Search for the cell housing the specified text and yield its [x, y] center coordinate. 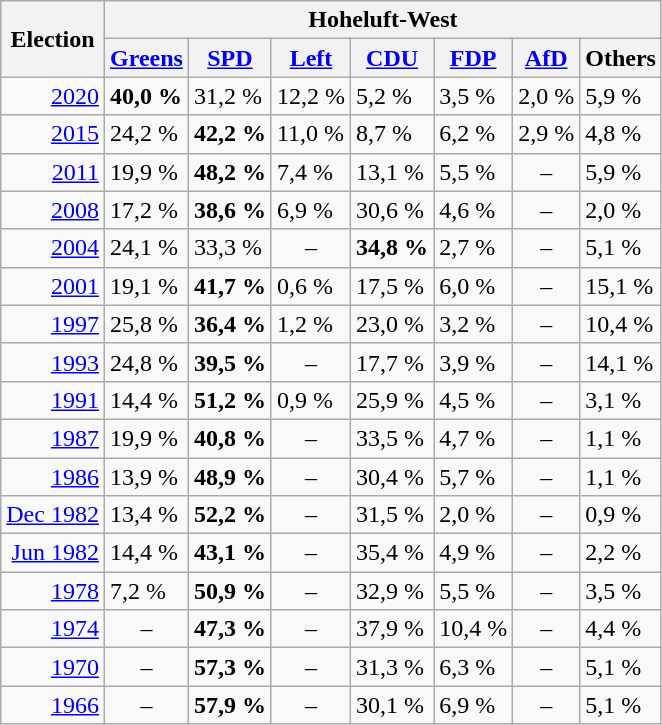
1978 [53, 591]
17,5 % [392, 286]
1970 [53, 667]
1,2 % [310, 324]
31,5 % [392, 515]
36,4 % [230, 324]
34,8 % [392, 248]
Greens [146, 58]
24,2 % [146, 134]
6,0 % [474, 286]
0,6 % [310, 286]
Others [621, 58]
24,8 % [146, 362]
11,0 % [310, 134]
2001 [53, 286]
7,2 % [146, 591]
25,9 % [392, 400]
37,9 % [392, 629]
3,1 % [621, 400]
24,1 % [146, 248]
2015 [53, 134]
43,1 % [230, 553]
17,2 % [146, 210]
6,3 % [474, 667]
CDU [392, 58]
30,6 % [392, 210]
8,7 % [392, 134]
4,9 % [474, 553]
39,5 % [230, 362]
30,4 % [392, 477]
48,9 % [230, 477]
1966 [53, 705]
1974 [53, 629]
1997 [53, 324]
13,9 % [146, 477]
13,4 % [146, 515]
2011 [53, 172]
1991 [53, 400]
7,4 % [310, 172]
2,7 % [474, 248]
2,2 % [621, 553]
Left [310, 58]
1986 [53, 477]
41,7 % [230, 286]
42,2 % [230, 134]
57,9 % [230, 705]
2020 [53, 96]
1993 [53, 362]
2008 [53, 210]
32,9 % [392, 591]
19,1 % [146, 286]
40,0 % [146, 96]
35,4 % [392, 553]
47,3 % [230, 629]
5,7 % [474, 477]
14,1 % [621, 362]
48,2 % [230, 172]
12,2 % [310, 96]
Dec 1982 [53, 515]
2004 [53, 248]
AfD [546, 58]
4,6 % [474, 210]
15,1 % [621, 286]
4,7 % [474, 438]
50,9 % [230, 591]
38,6 % [230, 210]
23,0 % [392, 324]
FDP [474, 58]
52,2 % [230, 515]
2,9 % [546, 134]
4,8 % [621, 134]
33,5 % [392, 438]
Jun 1982 [53, 553]
31,2 % [230, 96]
6,2 % [474, 134]
4,4 % [621, 629]
31,3 % [392, 667]
51,2 % [230, 400]
3,2 % [474, 324]
13,1 % [392, 172]
33,3 % [230, 248]
17,7 % [392, 362]
30,1 % [392, 705]
4,5 % [474, 400]
57,3 % [230, 667]
Election [53, 39]
SPD [230, 58]
Hoheluft-West [382, 20]
5,2 % [392, 96]
25,8 % [146, 324]
1987 [53, 438]
40,8 % [230, 438]
3,9 % [474, 362]
